Find where the given text appears and provide that cell's center as [x, y] coordinate. 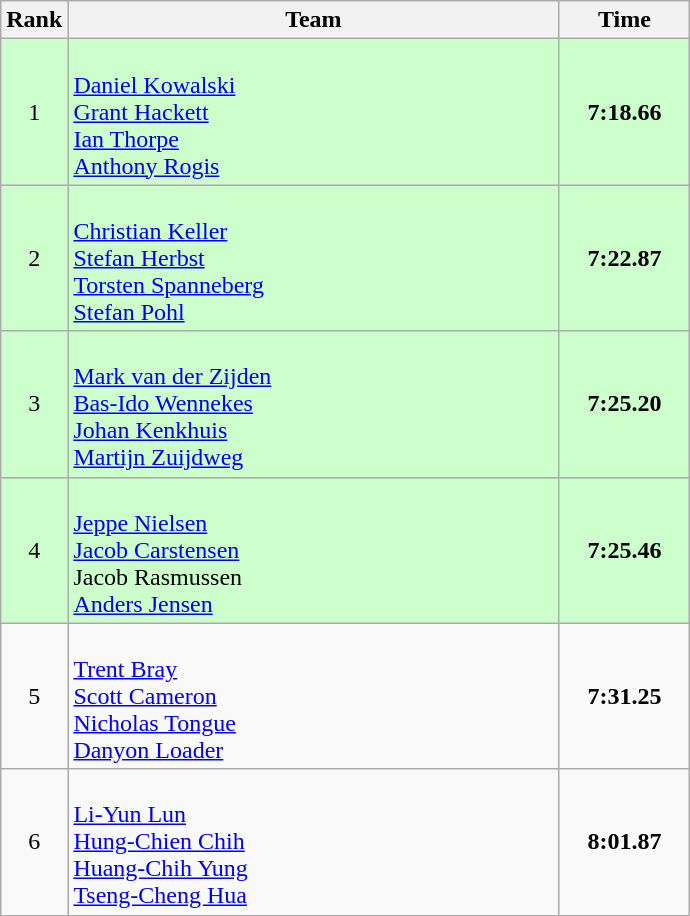
8:01.87 [624, 842]
Christian KellerStefan HerbstTorsten SpannebergStefan Pohl [314, 258]
Li-Yun LunHung-Chien ChihHuang-Chih YungTseng-Cheng Hua [314, 842]
Jeppe NielsenJacob CarstensenJacob RasmussenAnders Jensen [314, 550]
Mark van der ZijdenBas-Ido WennekesJohan KenkhuisMartijn Zuijdweg [314, 404]
7:22.87 [624, 258]
Time [624, 20]
5 [34, 696]
7:25.20 [624, 404]
1 [34, 112]
Team [314, 20]
2 [34, 258]
7:31.25 [624, 696]
4 [34, 550]
7:25.46 [624, 550]
3 [34, 404]
6 [34, 842]
Rank [34, 20]
Trent BrayScott CameronNicholas TongueDanyon Loader [314, 696]
Daniel KowalskiGrant HackettIan ThorpeAnthony Rogis [314, 112]
7:18.66 [624, 112]
